Output the [x, y] coordinate of the center of the cell containing the given text.  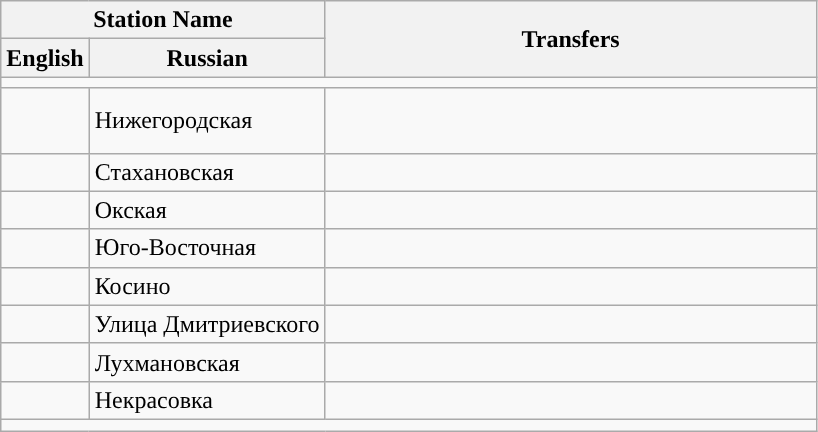
English [45, 58]
Лухмановская [207, 362]
Юго-Восточная [207, 248]
Косино [207, 286]
Нижегородская [207, 120]
Station Name [163, 20]
Окская [207, 210]
Transfers [570, 39]
Улица Дмитриевского [207, 324]
Некрасовка [207, 400]
Russian [207, 58]
Стахановская [207, 172]
